Scan for the cell matching the given text and deliver its [X, Y] coordinate at center. 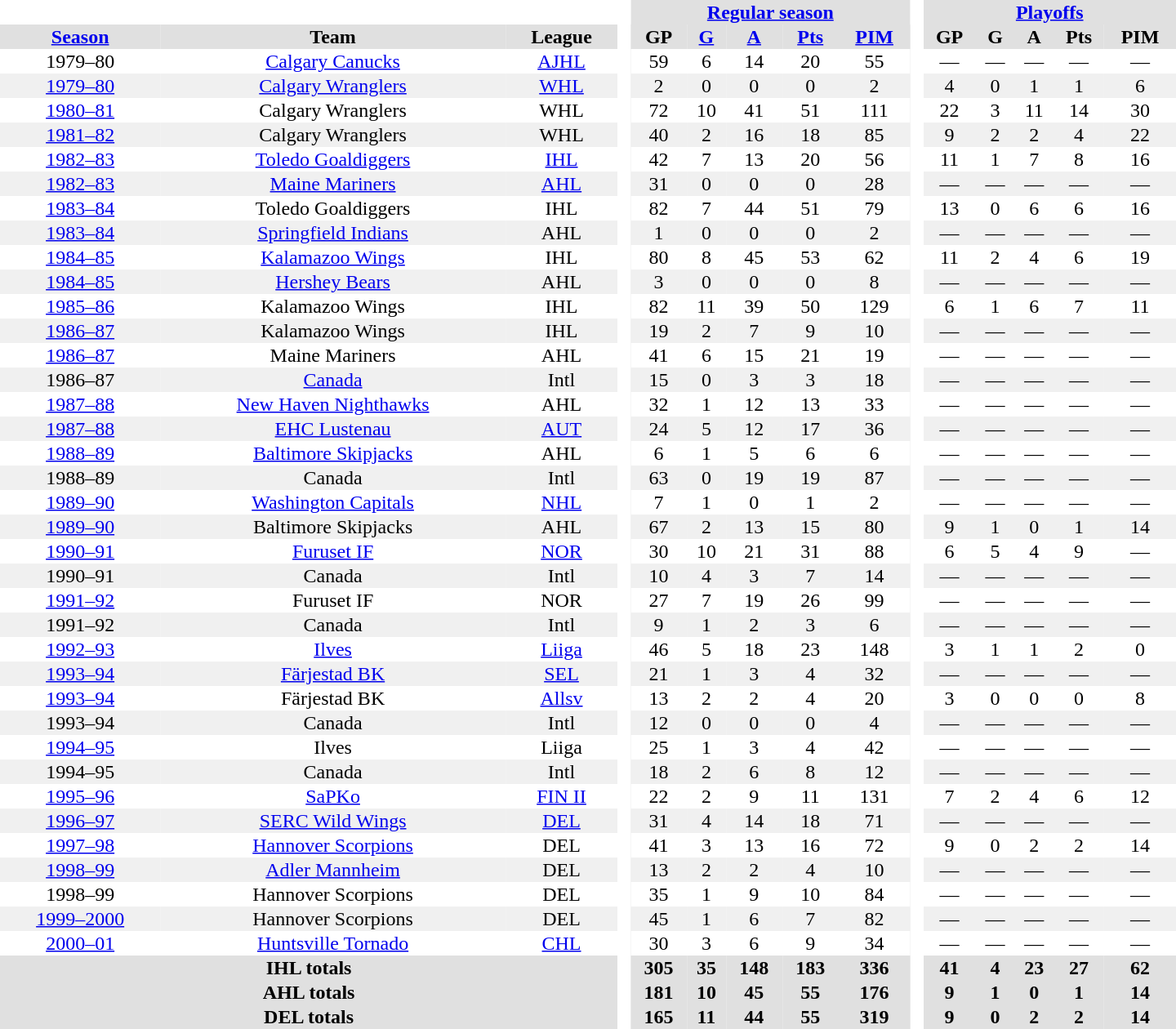
Hershey Bears [333, 282]
36 [875, 429]
Team [333, 37]
99 [875, 600]
56 [875, 159]
1999–2000 [80, 919]
Season [80, 37]
26 [810, 600]
New Haven Nighthawks [333, 404]
Washington Capitals [333, 502]
129 [875, 306]
28 [875, 184]
Springfield Indians [333, 233]
63 [658, 478]
League [562, 37]
131 [875, 796]
1980–81 [80, 110]
Adler Mannheim [333, 870]
1985–86 [80, 306]
46 [658, 649]
CHL [562, 943]
50 [810, 306]
87 [875, 478]
EHC Lustenau [333, 429]
71 [875, 821]
111 [875, 110]
84 [875, 894]
336 [875, 968]
183 [810, 968]
Calgary Canucks [333, 61]
67 [658, 527]
NHL [562, 502]
IHL totals [309, 968]
39 [755, 306]
88 [875, 551]
17 [810, 429]
79 [875, 208]
85 [875, 135]
2000–01 [80, 943]
181 [658, 992]
40 [658, 135]
AUT [562, 429]
DEL totals [309, 1017]
24 [658, 429]
AHL totals [309, 992]
1996–97 [80, 821]
Regular season [770, 12]
34 [875, 943]
Playoffs [1049, 12]
1981–82 [80, 135]
25 [658, 747]
319 [875, 1017]
53 [810, 257]
1992–93 [80, 649]
33 [875, 404]
165 [658, 1017]
SaPKo [333, 796]
Allsv [562, 698]
1995–96 [80, 796]
176 [875, 992]
SERC Wild Wings [333, 821]
FIN II [562, 796]
SEL [562, 674]
Huntsville Tornado [333, 943]
AJHL [562, 61]
305 [658, 968]
59 [658, 61]
1997–98 [80, 845]
